Search for the cell housing the specified text and yield its (x, y) center coordinate. 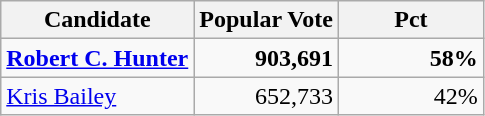
42% (412, 96)
903,691 (266, 58)
Candidate (98, 20)
58% (412, 58)
Robert C. Hunter (98, 58)
Pct (412, 20)
Popular Vote (266, 20)
Kris Bailey (98, 96)
652,733 (266, 96)
